Extract the (x, y) coordinate from the center of the cell holding the provided text.  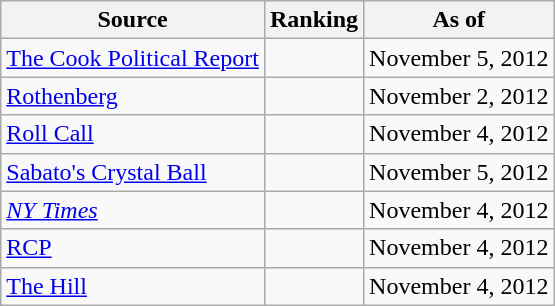
Source (133, 20)
As of (459, 20)
Roll Call (133, 134)
The Cook Political Report (133, 58)
November 2, 2012 (459, 96)
Rothenberg (133, 96)
NY Times (133, 210)
Sabato's Crystal Ball (133, 172)
Ranking (314, 20)
RCP (133, 248)
The Hill (133, 286)
